Provide the [x, y] coordinate of the cell's center where the given text is located.  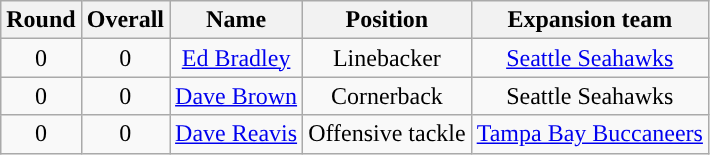
Dave Brown [236, 96]
Linebacker [388, 58]
Tampa Bay Buccaneers [590, 134]
Expansion team [590, 20]
Ed Bradley [236, 58]
Cornerback [388, 96]
Round [41, 20]
Dave Reavis [236, 134]
Overall [125, 20]
Offensive tackle [388, 134]
Name [236, 20]
Position [388, 20]
